Provide the (X, Y) coordinate of the cell's center where the given text is located.  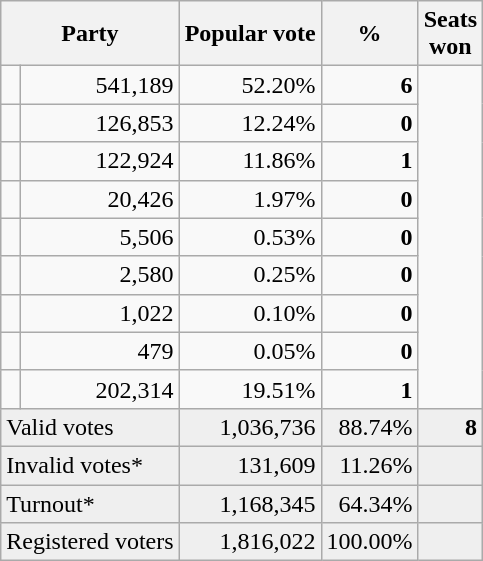
Valid votes (90, 427)
1.97% (250, 199)
0.10% (250, 313)
0.25% (250, 275)
12.24% (250, 123)
19.51% (250, 389)
0.53% (250, 237)
8 (450, 427)
Turnout* (90, 503)
64.34% (370, 503)
126,853 (100, 123)
88.74% (370, 427)
202,314 (100, 389)
131,609 (250, 465)
541,189 (100, 85)
479 (100, 351)
1,036,736 (250, 427)
11.26% (370, 465)
100.00% (370, 542)
2,580 (100, 275)
20,426 (100, 199)
Seatswon (450, 34)
1,816,022 (250, 542)
0.05% (250, 351)
Invalid votes* (90, 465)
52.20% (250, 85)
5,506 (100, 237)
1,168,345 (250, 503)
Party (90, 34)
1,022 (100, 313)
Popular vote (250, 34)
11.86% (250, 161)
Registered voters (90, 542)
% (370, 34)
6 (370, 85)
122,924 (100, 161)
